Return the (X, Y) coordinate for the center point of the cell that contains the specified text.  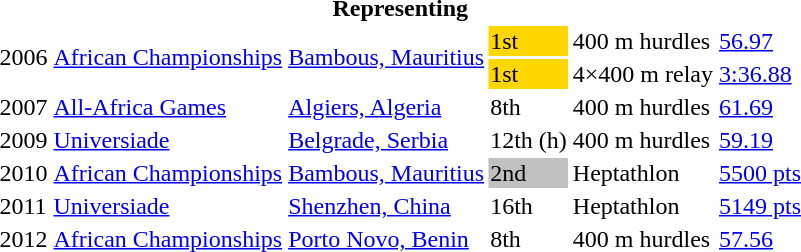
All-Africa Games (168, 107)
Algiers, Algeria (386, 107)
Belgrade, Serbia (386, 140)
4×400 m relay (642, 74)
12th (h) (529, 140)
8th (529, 107)
2nd (529, 173)
Shenzhen, China (386, 206)
16th (529, 206)
